Output the [x, y] coordinate of the center of the cell containing the given text.  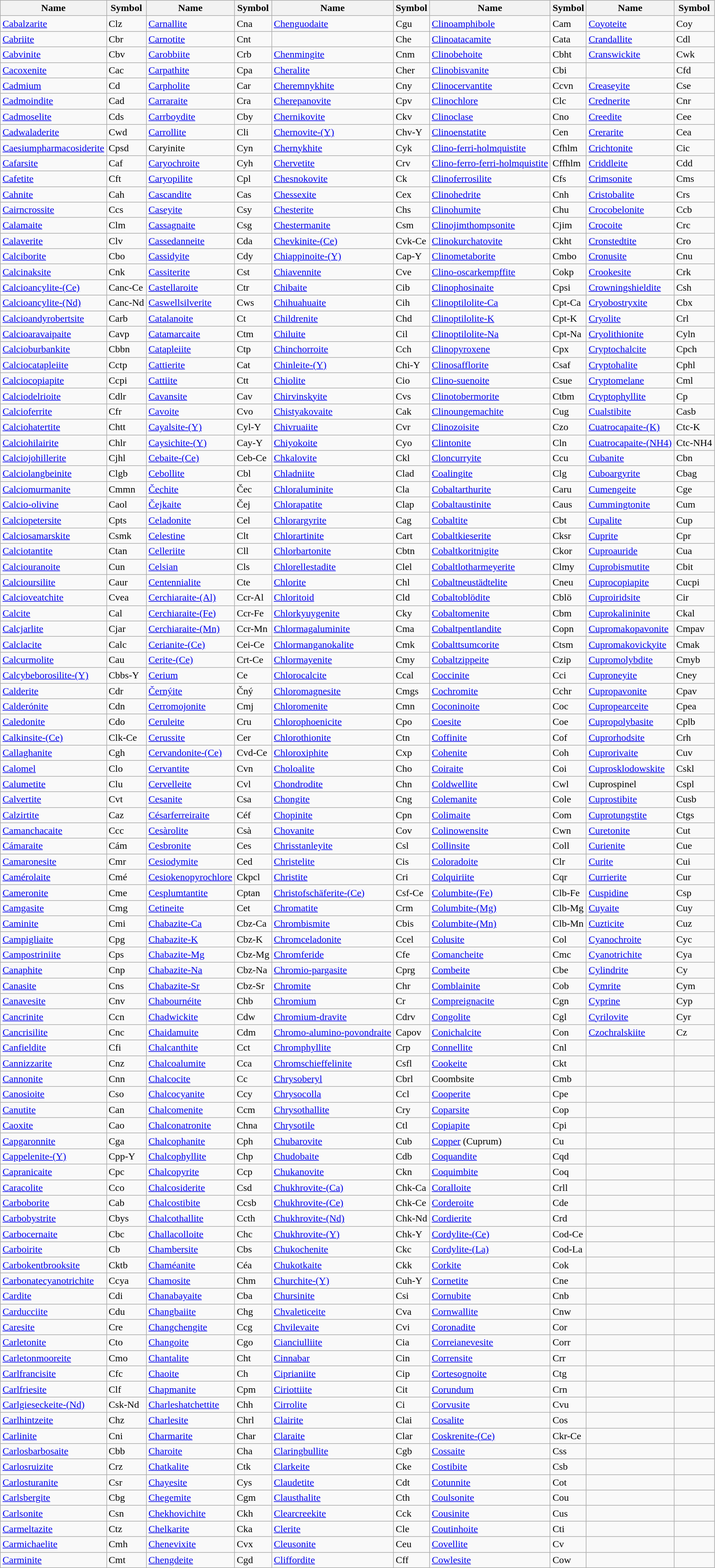
Clc [568, 101]
Chalcostibite [190, 1203]
Cru [253, 722]
Clb-Mg [568, 908]
Carrboydite [190, 117]
Cyanochroite [630, 939]
Cur [694, 877]
Chiappinoite-(Y) [333, 256]
Chrisstanleyite [333, 846]
Cte [253, 582]
Cpch [694, 349]
Ccc [126, 830]
Cplb [694, 722]
Cuprostibite [630, 799]
Chromo-alumino-povondraite [333, 1032]
Chromschieffelinite [333, 1063]
Cmo [126, 1358]
Ccr-Fe [253, 613]
Cas [253, 194]
Ctm [253, 334]
Calciomurmanite [53, 489]
Cblö [568, 598]
Cvk-Ce [411, 241]
Cch [411, 349]
Calciouranoite [53, 567]
Cornwallite [490, 1312]
Clinophosinaite [490, 287]
Chivruaiite [333, 427]
Cryobostryxite [630, 303]
Cadmoindite [53, 101]
Ccl [411, 1094]
Carraraite [190, 101]
Cky [411, 613]
Colemanite [490, 799]
Chibaite [333, 287]
Ctl [411, 1125]
Calcioancylite-(Ce) [53, 287]
Cda [253, 241]
Čej [253, 505]
Curite [630, 861]
Criddleite [630, 163]
Crz [126, 1467]
Cnc [126, 1032]
Carlfrancisite [53, 1374]
Cronusite [630, 256]
Chloraluminite [333, 489]
Carlosbarbosaite [53, 1451]
Crn [568, 1389]
Ckh [253, 1513]
Canfieldite [53, 1048]
Columbite-(Mg) [490, 908]
Cherepanovite [333, 101]
Cuatrocapaite-(K) [630, 427]
Cornubite [490, 1296]
Cbz-K [253, 939]
Cos [568, 1420]
Coquandite [490, 1156]
Ctg [568, 1374]
Cps [126, 955]
Chvaleticeite [333, 1312]
Chalcosiderite [190, 1188]
Csue [568, 380]
Cyprine [630, 1001]
Cdi [126, 1296]
Calvertite [53, 799]
Cabriite [53, 39]
Cbz-Sr [253, 986]
Cannonite [53, 1079]
Clinojimthompsonite [490, 225]
Chlorophoenicite [333, 722]
Chevkinite-(Ce) [333, 241]
Cvea [126, 598]
Coconinoite [490, 707]
Cafetite [53, 179]
Chlorite [333, 582]
Cnn [126, 1079]
Cc [253, 1079]
Chalcothallite [190, 1219]
Ckr-Ce [568, 1435]
Chd [411, 318]
Clad [411, 474]
Crr [568, 1358]
Cbc [126, 1234]
Cornetite [490, 1281]
Cth [411, 1498]
Carlosturanite [53, 1482]
Calciohilairite [53, 442]
Cll [253, 551]
Chaoite [190, 1374]
Clu [126, 784]
Chrysothallite [333, 1110]
Cya [694, 955]
Carmeltazite [53, 1529]
Černýite [190, 691]
Cirrolite [333, 1405]
Crb [253, 55]
Caresite [53, 1327]
Chromio-pargasite [333, 970]
Chlr [126, 442]
Cossaite [490, 1451]
Coronadite [490, 1327]
Collinsite [490, 846]
Chegemite [190, 1498]
Chs [411, 210]
Cmpav [694, 629]
Ccn [126, 1017]
Coy [694, 24]
Coq [568, 1172]
Ces [253, 846]
Clinoclase [490, 117]
Cyanotrichite [630, 955]
Clinoferrosilite [490, 179]
Cti [568, 1529]
Cve [411, 272]
Carbocernaite [53, 1234]
Ctk [253, 1467]
Chesnokovite [333, 179]
Changbaiite [190, 1312]
Cranswickite [630, 55]
Cbrl [411, 1079]
Cro [694, 241]
Charleshatchettite [190, 1405]
Chatkalite [190, 1467]
Canutite [53, 1110]
Ccp [253, 1172]
Colusite [490, 939]
Cbz-Mg [253, 955]
Carbonatecyanotrichite [53, 1281]
Coulsonite [490, 1498]
Caminite [53, 923]
Carlosruizite [53, 1467]
Choloalite [333, 769]
Carlgieseckeite-(Nd) [53, 1405]
Cpsd [126, 148]
Costibite [490, 1467]
Ckl [411, 458]
Csb [568, 1467]
Cpg [126, 939]
Changchengite [190, 1327]
Cmh [126, 1544]
Cvd-Ce [253, 753]
Chengdeite [190, 1560]
Calomel [53, 769]
Cli [253, 132]
Cassidyite [190, 256]
Cle [411, 1529]
Chalconatronite [190, 1125]
Cohenite [490, 753]
Cryptochalcite [630, 349]
Cyo [411, 442]
Callaghanite [53, 753]
Cuboargyrite [630, 474]
Calcurmolite [53, 660]
Chloroxiphite [333, 753]
Cjhl [126, 458]
Clinochlore [490, 101]
Cylindrite [630, 970]
Calkinsite-(Ce) [53, 738]
Crt-Ce [253, 660]
Con [568, 1032]
Colquiriite [490, 877]
Cmk [411, 644]
Clinoptilolite-Na [490, 334]
Chantalite [190, 1358]
Cupropolybasite [630, 722]
Cadwaladerite [53, 132]
Chernykhite [333, 148]
Chk-Y [411, 1234]
Cmi [126, 923]
Caz [126, 815]
Cin [411, 1358]
Carnallite [190, 24]
Crc [694, 225]
Chb [253, 1001]
Cis [411, 861]
Chromatite [333, 908]
Cmn [411, 707]
Cny [411, 86]
Clino-ferri-holmquistite [490, 148]
Chistyakovaite [333, 411]
Cphl [694, 365]
Capranicaite [53, 1172]
Ck [411, 179]
Cib [411, 287]
Calciotantite [53, 551]
Cmt [126, 1560]
Chromphyllite [333, 1048]
Cummingtonite [630, 505]
Corderoite [490, 1203]
Cobaltzippeite [490, 660]
Cdy [253, 256]
Cuproneyite [630, 675]
Celleriite [190, 551]
Cme [126, 892]
Crocoite [630, 225]
Carrollite [190, 132]
Chrysocolla [333, 1094]
Cnl [568, 1048]
Cheremnykhite [333, 86]
Camanchacaite [53, 830]
Chenguodaite [333, 24]
Conichalcite [490, 1032]
Cuprite [630, 536]
Čný [253, 691]
Car [253, 86]
Coiraite [490, 769]
Cex [411, 194]
Calcio-olivine [53, 505]
Chihuahuaite [333, 303]
Chrombismite [333, 923]
Ced [253, 861]
Cdu [126, 1312]
Cesplumtantite [190, 892]
Cprg [411, 970]
Casb [694, 411]
Cpts [126, 520]
Cdrv [411, 1017]
Cat [253, 365]
Csp [694, 892]
Cameronite [53, 892]
Csà [253, 830]
Ccm [253, 1110]
Ccpi [126, 380]
Cassedanneite [190, 241]
Cbg [126, 1498]
Caol [126, 505]
Cerite-(Ce) [190, 660]
Clinometaborite [490, 256]
Clinopyroxene [490, 349]
Changoite [190, 1343]
Cfd [694, 70]
Ckpcl [253, 877]
Corr [568, 1343]
Christite [333, 877]
Cosalite [490, 1420]
Céa [253, 1265]
Caus [568, 505]
Cls [253, 567]
Cms [694, 179]
Cum [694, 505]
Cre [126, 1327]
Clino-oscarkempffite [490, 272]
Caysichite-(Y) [190, 442]
Chrysoberyl [333, 1079]
Coe [568, 722]
Calciocopiapite [53, 380]
Ckht [568, 241]
Cffhlm [568, 163]
Cds [126, 117]
Cui [694, 861]
Chiyokoite [333, 442]
Chambersite [190, 1250]
Cnr [694, 101]
Cianciulliite [333, 1343]
Clairite [333, 1420]
Cupropavonite [630, 691]
Csk-Nd [126, 1405]
Comancheite [490, 955]
Chloromenite [333, 707]
Cih [411, 303]
Cpea [694, 707]
Clinoptilolite-K [490, 318]
Ccb [694, 210]
Cbs [253, 1250]
Ctz [126, 1529]
Cyh [253, 163]
Cod-La [568, 1250]
Cobaltite [490, 520]
Crocobelonite [630, 210]
Clinocervantite [490, 86]
Cordierite [490, 1219]
Cqd [568, 1156]
Ccy [253, 1094]
Chvilevaite [333, 1327]
Cna [253, 24]
Clr [568, 861]
Coralloite [490, 1188]
Cld [411, 598]
Childrenite [333, 318]
Cge [694, 489]
Clap [411, 505]
Caryochroite [190, 163]
Cardite [53, 1296]
Cannizzarite [53, 1063]
Chlorothionite [333, 738]
Csaf [568, 365]
Coparsite [490, 1110]
Cdlr [126, 396]
Coffinite [490, 738]
Catapleiite [190, 349]
Clf [126, 1389]
Cavoite [190, 411]
Chenevixite [190, 1544]
Cervandonite-(Ce) [190, 753]
Crl [694, 318]
Cvr [411, 427]
Cak [411, 411]
Caseyite [190, 210]
Calcioveatchite [53, 598]
Cerchiaraite-(Mn) [190, 629]
Cpv [411, 101]
Currierite [630, 877]
Ccg [253, 1327]
Clm [126, 225]
Cbt [568, 520]
Ckt [568, 1063]
Cyrilovite [630, 1017]
Cho [411, 769]
Cof [568, 738]
Cvo [253, 411]
Chlormanganokalite [333, 644]
Caracolite [53, 1188]
Cde [568, 1203]
Cgn [568, 1001]
Calcioferrite [53, 411]
Chelkarite [190, 1529]
Cbbs-Y [126, 675]
Cso [126, 1094]
Cneu [568, 582]
Crv [411, 163]
Cut [694, 830]
Cerchiaraite-(Fe) [190, 613]
Carmichaelite [53, 1544]
Chesterite [333, 210]
Calcjarlite [53, 629]
Covellite [490, 1544]
Cbv [126, 55]
Calc [126, 644]
Caur [126, 582]
Cervantite [190, 769]
Cattiite [190, 380]
Cuproiridsite [630, 598]
Cht [253, 1358]
Chalcomenite [190, 1110]
Cmy [411, 660]
Cup [694, 520]
Čechite [190, 489]
Cnu [694, 256]
Cus [568, 1513]
Chongite [333, 799]
Cca [253, 1063]
Calumetite [53, 784]
Cbag [694, 474]
Cubanite [630, 458]
Cobaltpentlandite [490, 629]
Clar [411, 1435]
Chc [253, 1234]
Cappelenite-(Y) [53, 1156]
Ccel [411, 939]
Cryptomelane [630, 380]
Cco [126, 1188]
Cuprosklodowskite [630, 769]
Caledonite [53, 722]
Ch [253, 1374]
Corkite [490, 1265]
Chabazite-Sr [190, 986]
Churchite-(Y) [333, 1281]
Cdw [253, 1017]
Chlorbartonite [333, 551]
Czochralskiite [630, 1032]
Cka [253, 1529]
Clinotobermorite [490, 396]
Coi [568, 769]
Copiapite [490, 1125]
Charmarite [190, 1435]
Carlinite [53, 1435]
Chh [253, 1405]
Chalcophyllite [190, 1156]
Cmb [568, 1079]
Cer [253, 738]
Cou [568, 1498]
Cph [253, 1141]
Clai [411, 1420]
Cbo [126, 256]
Chlorartinite [333, 536]
Cuzticite [630, 923]
Canc-Nd [126, 303]
Cz [694, 1032]
Chadwickite [190, 1017]
Cpe [568, 1094]
Cksr [568, 536]
Creedite [630, 117]
Cel [253, 520]
Cod-Ce [568, 1234]
Ctan [126, 551]
Ckn [411, 1172]
Cdt [411, 1482]
Cpt-Ca [568, 303]
Cobaltomenite [490, 613]
Calciodelrioite [53, 396]
Cor [568, 1327]
Calciosamarskite [53, 536]
Cio [411, 380]
Cole [568, 799]
Ccs [126, 210]
Calciborite [53, 256]
Chirvinskyite [333, 396]
Chalcophanite [190, 1141]
Cuprocopiapite [630, 582]
Cbl [253, 474]
Cerianite-(Ce) [190, 644]
Cau [126, 660]
Cadmium [53, 86]
Cng [411, 799]
Cavansite [190, 396]
Cpl [253, 179]
Chiluite [333, 334]
Cia [411, 1343]
Calcioancylite-(Nd) [53, 303]
Ctr [253, 287]
Chopinite [333, 815]
Claringbullite [333, 1451]
Csn [126, 1513]
Czo [568, 427]
Cug [568, 411]
Challacolloite [190, 1234]
Cws [253, 303]
Csr [126, 1482]
Chayesite [190, 1482]
Cmé [126, 877]
Chk-Ca [411, 1188]
Cpt-Na [568, 334]
Char [253, 1435]
Chekhovichite [190, 1513]
Coc [568, 707]
Caf [126, 163]
Cyk [411, 148]
Chloritoid [333, 598]
Calclacite [53, 644]
Carducciite [53, 1312]
Ce [253, 675]
Chromium-dravite [333, 1017]
Chenmingite [333, 55]
Chessexite [333, 194]
Campigliaite [53, 939]
Calcioburbankite [53, 349]
Cokp [568, 272]
Cortesognoite [490, 1374]
Cairncrossite [53, 210]
Cr [411, 1001]
Calderite [53, 691]
Chk-Ce [411, 1203]
Chlorellestadite [333, 567]
Corundum [490, 1389]
Cney [694, 675]
Cam [568, 24]
Cbm [568, 613]
Claudetite [333, 1482]
Cbr [126, 39]
Cap-Y [411, 256]
Cuspidine [630, 892]
Clinoenstatite [490, 132]
Cpx [568, 349]
Camérolaite [53, 877]
Coquimbite [490, 1172]
Ccal [411, 675]
Cob [568, 986]
Cnb [568, 1296]
Chm [253, 1281]
Cobalttsumcorite [490, 644]
Chr [411, 986]
Cne [568, 1281]
Cerromojonite [190, 707]
Crk [694, 272]
Clinobisvanite [490, 70]
Cahnite [53, 194]
Cst [253, 272]
Cb [126, 1250]
Clarkeite [333, 1467]
Celadonite [190, 520]
Camgasite [53, 908]
Chestermanite [333, 225]
Clinoatacamite [490, 39]
Cub [411, 1141]
Cci [568, 675]
Carlsonite [53, 1513]
Coutinhoite [490, 1529]
Cryptohalite [630, 365]
Cerium [190, 675]
Coyoteite [630, 24]
Ceu [411, 1544]
Cloncurryite [490, 458]
Css [568, 1451]
Chlorapatite [333, 505]
Cao [126, 1125]
Crimsonite [630, 179]
Clel [411, 567]
Cvx [253, 1544]
Calcinaksite [53, 272]
Cordylite-(La) [490, 1250]
Catalanoite [190, 318]
Clinoungemachite [490, 411]
Czip [568, 660]
Coskrenite-(Ce) [490, 1435]
Cgm [253, 1498]
Chl [411, 582]
Colinowensite [490, 830]
Cuatrocapaite-(NH4) [630, 442]
Clz [126, 24]
Cdl [694, 39]
Cpm [253, 1389]
Cumengeite [630, 489]
Ctt [253, 380]
Clino-suenoite [490, 380]
Chinleite-(Y) [333, 365]
Canc-Ce [126, 287]
Cyn [253, 148]
Chna [253, 1125]
Chubarovite [333, 1141]
Chtt [126, 427]
Carbokentbrooksite [53, 1265]
Cdb [411, 1156]
Cfi [126, 1048]
Chalcocyanite [190, 1094]
Cad [126, 101]
Celestine [190, 536]
Chp [253, 1156]
Cpo [411, 722]
Chlormayenite [333, 660]
Cke [411, 1467]
Chromceladonite [333, 939]
Cbit [694, 567]
Cfhlm [568, 148]
Ccsb [253, 1203]
Chapmanite [190, 1389]
Cva [411, 1312]
Cba [253, 1296]
Clinoptilolite-Ca [490, 303]
Cuy [694, 908]
Cuprokalininite [630, 613]
Cvl [253, 784]
Cjim [568, 225]
Chovanite [333, 830]
Clinohedrite [490, 194]
Centennialite [190, 582]
Caswellsilverite [190, 303]
Cookeite [490, 1063]
Cav [253, 396]
Cp [694, 396]
Ckv [411, 117]
Cto [126, 1343]
Cni [126, 1435]
Cua [694, 551]
Cchr [568, 691]
Chamosite [190, 1281]
Cetineite [190, 908]
Cpav [694, 691]
Cno [568, 117]
Cancrinite [53, 1017]
Cuh-Y [411, 1281]
Cmmn [126, 489]
Curetonite [630, 830]
Csf-Ce [411, 892]
Canavesite [53, 1001]
Cousinite [490, 1513]
Chukhrovite-(Nd) [333, 1219]
Csa [253, 799]
Carboirite [53, 1250]
Carboborite [53, 1203]
Chinchorroite [333, 349]
Cobaltkieserite [490, 536]
Cbx [694, 303]
Crd [568, 1219]
Carminite [53, 1560]
Carbobystrite [53, 1219]
Crichtonite [630, 148]
Cmj [253, 707]
Ctsm [568, 644]
Cdd [694, 163]
Cobaltaustinite [490, 505]
Chukochenite [333, 1250]
Chladniite [333, 474]
Ccvn [568, 86]
Coesite [490, 722]
Cse [694, 86]
Cesàrolite [190, 830]
Chaidamuite [190, 1032]
Cbtn [411, 551]
Cámaraite [53, 846]
Crp [411, 1048]
Ct [253, 318]
Cacoxenite [53, 70]
Cvs [411, 396]
Calzirtite [53, 815]
Cd [126, 86]
Caryinite [190, 148]
Cesbronite [190, 846]
Csl [411, 846]
Carobbiite [190, 55]
Chalcocite [190, 1079]
Ccth [253, 1219]
Cupropearceite [630, 707]
Cupromolybdite [630, 660]
Columbite-(Mn) [490, 923]
Chiavennite [333, 272]
Ctbm [568, 396]
Curienite [630, 846]
Christelite [333, 861]
Ccr-Mn [253, 629]
Cascandite [190, 194]
Castellaroite [190, 287]
Cyp [694, 1001]
Cabvinite [53, 55]
Crs [694, 194]
Cpa [253, 70]
Chernovite-(Y) [333, 132]
Connellite [490, 1048]
Clb-Mn [568, 923]
Cns [126, 986]
Cmgs [411, 691]
Csd [253, 1188]
Cskl [694, 769]
Cctp [126, 365]
Cpn [411, 815]
Coll [568, 846]
Clintonite [490, 442]
Cuproauride [630, 551]
Clb-Fe [568, 892]
Col [568, 939]
Cwd [126, 132]
Chu [568, 210]
Chalcoalumite [190, 1063]
Cuyaite [630, 908]
Cgh [126, 753]
Calderónite [53, 707]
Clausthalite [333, 1498]
Cesiodymite [190, 861]
Chv-Y [411, 132]
Canasite [53, 986]
Canaphite [53, 970]
Crookesite [630, 272]
Coombsite [490, 1079]
Chukhrovite-(Ca) [333, 1188]
Cerchiaraite-(Al) [190, 598]
Carletonmooreite [53, 1358]
Csy [253, 210]
Clinozoisite [490, 427]
Cfs [568, 179]
Csi [411, 1296]
Chalcopyrite [190, 1172]
Cesanite [190, 799]
Cgo [253, 1343]
Ckc [411, 1250]
Calaverite [53, 241]
Cet [253, 908]
Csh [694, 287]
Cebollite [190, 474]
Ctgs [694, 815]
Cgd [253, 1560]
Cmyb [694, 660]
Ctp [253, 349]
Clmy [568, 567]
Chanabayaite [190, 1296]
Chn [411, 784]
Cspl [694, 784]
Cher [411, 70]
Cbys [126, 1219]
Campostriniite [53, 955]
Cyc [694, 939]
Cac [126, 70]
Congolite [490, 1017]
Claraite [333, 1435]
Cleusonite [333, 1544]
Clt [253, 536]
Cpp-Y [126, 1156]
Cyr [694, 1017]
Chabazite-Ca [190, 923]
Cafarsite [53, 163]
Cei-Ce [253, 644]
Chukhrovite-(Y) [333, 1234]
Ctc-K [694, 427]
Compreignacite [490, 1001]
Cbn [694, 458]
Clinosafflorite [490, 365]
Capgaronnite [53, 1141]
Cft [126, 179]
Cop [568, 1110]
Ci [411, 1405]
Cmc [568, 955]
Cordylite-(Ce) [490, 1234]
Cvn [253, 769]
Cu [568, 1141]
Can [126, 1110]
Cy [694, 970]
Cusb [694, 799]
Clk-Ce [126, 738]
Ceb-Ce [253, 458]
Cpt-K [568, 318]
Cow [568, 1560]
Coldwellite [490, 784]
Cpi [568, 1125]
Cnv [126, 1001]
Cyln [694, 334]
Catamarcaite [190, 334]
Cir [694, 598]
Caoxite [53, 1125]
Cma [411, 629]
Cmak [694, 644]
Chabazite-K [190, 939]
Cym [694, 986]
Cktb [126, 1265]
Columbite-(Fe) [490, 892]
Ciriottiite [333, 1389]
Cay-Y [253, 442]
Chi-Y [411, 365]
Coalingite [490, 474]
Cue [694, 846]
Cadmoselite [53, 117]
Carpholite [190, 86]
Chkalovite [333, 458]
Celsian [190, 567]
Cil [411, 334]
Calciopetersite [53, 520]
Cbis [411, 923]
Cun [126, 567]
Cesiokenopyrochlore [190, 877]
Caru [568, 489]
Clinoamphibole [490, 24]
Cbbn [126, 349]
Calciohatertite [53, 427]
Cit [411, 1389]
Cmg [126, 908]
Crerarite [630, 132]
Cassagnaite [190, 225]
Ccya [126, 1281]
Cv [568, 1544]
Calcybeborosilite-(Y) [53, 675]
Calciocatapleiite [53, 365]
Ccu [568, 458]
Cea [694, 132]
Cobaltkoritnigite [490, 551]
Cct [253, 1048]
Cuprorhodsite [630, 738]
Ctc-NH4 [694, 442]
Cancrisilite [53, 1032]
Chiolite [333, 380]
Cupromakopavonite [630, 629]
Chk-Nd [411, 1219]
Cdr [126, 691]
Copn [568, 629]
Carletonite [53, 1343]
Crm [411, 908]
Cen [568, 132]
Cronstedtite [630, 241]
Corrensite [490, 1358]
Cbht [568, 55]
Cooperite [490, 1094]
Coccinite [490, 675]
Ckal [694, 613]
Cga [126, 1141]
Ckor [568, 551]
Cmr [126, 861]
Cov [411, 830]
Ccr-Al [253, 598]
Cotunnite [490, 1482]
Cah [126, 194]
Cpr [694, 536]
Chromferide [333, 955]
Crowningshieldite [630, 287]
Čec [253, 489]
Cck [411, 1513]
Cyl-Y [253, 427]
Chernikovite [333, 117]
Carb [126, 318]
Cwn [568, 830]
Cowlesite [490, 1560]
Cvt [126, 799]
Chrysotile [333, 1125]
Cha [253, 1451]
Césarferreiraite [190, 815]
Cám [126, 846]
Calcioaravaipaite [53, 334]
Crandallite [630, 39]
Cri [411, 877]
Clgb [126, 474]
Cry [411, 1110]
Cla [411, 489]
Cnz [126, 1063]
Cebaite-(Ce) [190, 458]
Cristobalite [630, 194]
Chervetite [333, 163]
Carnotite [190, 39]
Chromium [333, 1001]
Ceruleite [190, 722]
Clerite [333, 1529]
Cinnabar [333, 1358]
Cryolithionite [630, 334]
Cdm [253, 1032]
Ckk [411, 1265]
Cuv [694, 753]
Cuprobismutite [630, 567]
Caryopilite [190, 179]
Camaronesite [53, 861]
Charlesite [190, 1420]
Calcioursilite [53, 582]
Cuprospinel [630, 784]
Cryolite [630, 318]
Cfr [126, 411]
Chukotkaite [333, 1265]
Cee [694, 117]
Chondrodite [333, 784]
Cobaltarthurite [490, 489]
Clg [568, 474]
Cal [126, 613]
Cymrite [630, 986]
Caesiumpharmacosiderite [53, 148]
Cjar [126, 629]
Carlsbergite [53, 1498]
Calamaite [53, 225]
Cfc [126, 1374]
Chukhrovite-(Ce) [333, 1203]
Colimaite [490, 815]
Cnp [126, 970]
Chabazite-Mg [190, 955]
Cwl [568, 784]
Cml [694, 380]
Corvusite [490, 1405]
Cqr [568, 877]
Creaseyite [630, 86]
Cab [126, 1203]
Cag [411, 520]
Cuprotungstite [630, 815]
Clinohumite [490, 210]
Cbi [568, 70]
Copper (Cuprum) [490, 1141]
Cfe [411, 955]
Com [568, 815]
Comblainite [490, 986]
Cart [411, 536]
Clv [126, 241]
Chudobaite [333, 1156]
Cobaltneustädtelite [490, 582]
Cnh [568, 194]
Cuprorivaite [630, 753]
Coloradoite [490, 861]
Cochromite [490, 691]
Cic [694, 148]
Ctn [411, 738]
Cata [568, 39]
Cnm [411, 55]
Cra [253, 101]
Cupalite [630, 520]
Cabalzarite [53, 24]
Cobaltlotharmeyerite [490, 567]
Cdn [126, 707]
Crednerite [630, 101]
Cdo [126, 722]
Che [411, 39]
Chaméanite [190, 1265]
Cnt [253, 39]
Canosioite [53, 1094]
Calciolangbeinite [53, 474]
Cgb [411, 1451]
Cmbo [568, 256]
Cln [568, 442]
Chabazite-Na [190, 970]
Cff [411, 1560]
Chlorocalcite [333, 675]
Chalcanthite [190, 1048]
Carlhintzeite [53, 1420]
Cwk [694, 55]
Cayalsite-(Y) [190, 427]
Chlorargyrite [333, 520]
Ciprianiite [333, 1374]
Cualstibite [630, 411]
Crll [568, 1188]
Csmk [126, 536]
Cgu [411, 24]
Csfl [411, 1063]
Cucpi [694, 582]
Cnw [568, 1312]
Christofschäferite-(Ce) [333, 892]
Clinokurchatovite [490, 241]
Cot [568, 1482]
Cbe [568, 970]
Cpsi [568, 287]
Chukanovite [333, 1172]
Clino-ferro-ferri-holmquistite [490, 163]
Cbz-Ca [253, 923]
Cuz [694, 923]
Carpathite [190, 70]
Clearcreekite [333, 1513]
Cys [253, 1482]
Chlormagaluminite [333, 629]
Clinobehoite [490, 55]
Cip [411, 1374]
Cby [253, 117]
Céf [253, 815]
Cervelleite [190, 784]
Chursinite [333, 1296]
Calciojohillerite [53, 458]
Charoite [190, 1451]
Cbz-Na [253, 970]
Cok [568, 1265]
Coh [568, 753]
Cbb [126, 1451]
Chz [126, 1420]
Cheralite [333, 70]
Cattierite [190, 365]
Calcioandyrobertsite [53, 318]
Carlfriesite [53, 1389]
Cryptophyllite [630, 396]
Chabournéite [190, 1001]
Cptan [253, 892]
Cobaltoblödite [490, 598]
Cpc [126, 1172]
Cgl [568, 1017]
Cvu [568, 1405]
Čejkaite [190, 505]
Crh [694, 738]
Cassiterite [190, 272]
Cxp [411, 753]
Cavp [126, 334]
Cliffordite [333, 1560]
Cvi [411, 1327]
Correianevesite [490, 1343]
Clo [126, 769]
Chloromagnesite [333, 691]
Cupromakovickyite [630, 644]
Combeite [490, 970]
Cnk [126, 272]
Chg [253, 1312]
Chrl [253, 1420]
Calcite [53, 613]
Cerussite [190, 738]
Capov [411, 1032]
Chromite [333, 986]
Csg [253, 225]
Chlorkyuygenite [333, 613]
Csm [411, 225]
